Find where the given text appears and provide that cell's center as (x, y) coordinate. 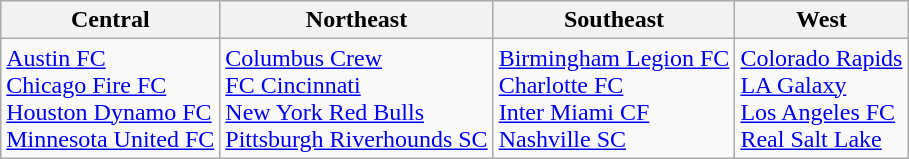
Austin FC Chicago Fire FC Houston Dynamo FC Minnesota United FC (110, 98)
West (822, 20)
Central (110, 20)
Northeast (356, 20)
Columbus Crew FC Cincinnati New York Red Bulls Pittsburgh Riverhounds SC (356, 98)
Colorado Rapids LA Galaxy Los Angeles FC Real Salt Lake (822, 98)
Birmingham Legion FC Charlotte FC Inter Miami CF Nashville SC (614, 98)
Southeast (614, 20)
